Output the (X, Y) coordinate of the center of the cell containing the given text.  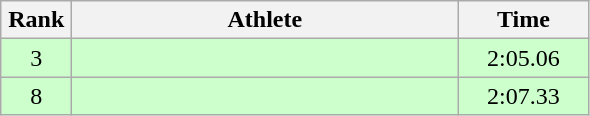
8 (36, 96)
Time (524, 20)
Rank (36, 20)
2:05.06 (524, 58)
3 (36, 58)
2:07.33 (524, 96)
Athlete (265, 20)
